Provide the (x, y) coordinate of the cell's center where the given text is located.  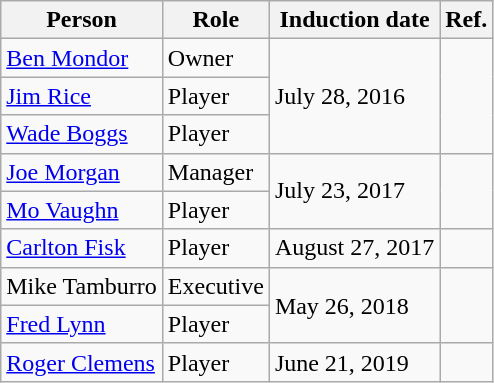
Manager (216, 172)
Joe Morgan (82, 172)
July 23, 2017 (354, 191)
Ref. (466, 20)
August 27, 2017 (354, 248)
Role (216, 20)
Induction date (354, 20)
July 28, 2016 (354, 96)
Mo Vaughn (82, 210)
Executive (216, 286)
Owner (216, 58)
Mike Tamburro (82, 286)
June 21, 2019 (354, 362)
Fred Lynn (82, 324)
Wade Boggs (82, 134)
May 26, 2018 (354, 305)
Jim Rice (82, 96)
Ben Mondor (82, 58)
Person (82, 20)
Roger Clemens (82, 362)
Carlton Fisk (82, 248)
